Find where the given text appears and provide that cell's center as [x, y] coordinate. 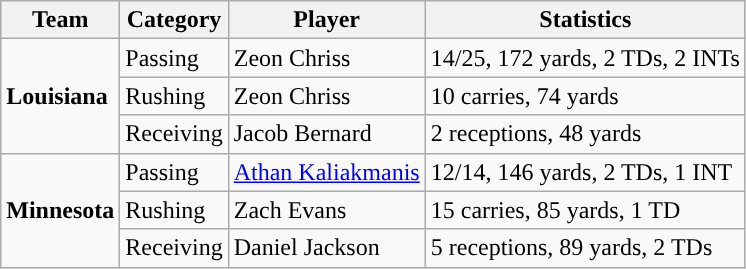
Player [326, 20]
5 receptions, 89 yards, 2 TDs [585, 248]
Athan Kaliakmanis [326, 172]
Statistics [585, 20]
14/25, 172 yards, 2 TDs, 2 INTs [585, 58]
Category [174, 20]
15 carries, 85 yards, 1 TD [585, 210]
10 carries, 74 yards [585, 96]
Louisiana [60, 96]
2 receptions, 48 yards [585, 134]
Team [60, 20]
Daniel Jackson [326, 248]
12/14, 146 yards, 2 TDs, 1 INT [585, 172]
Minnesota [60, 210]
Jacob Bernard [326, 134]
Zach Evans [326, 210]
